Return the [X, Y] coordinate for the center point of the cell that contains the specified text.  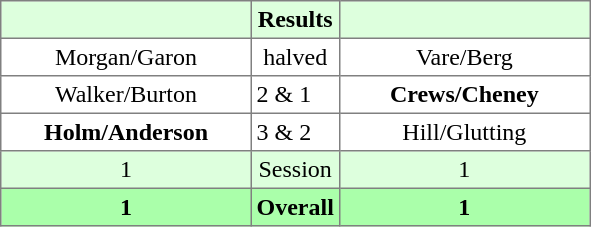
Hill/Glutting [464, 132]
Crews/Cheney [464, 95]
Morgan/Garon [126, 57]
3 & 2 [295, 132]
Session [295, 170]
2 & 1 [295, 95]
halved [295, 57]
Walker/Burton [126, 95]
Results [295, 20]
Vare/Berg [464, 57]
Holm/Anderson [126, 132]
Overall [295, 207]
